Determine the (x, y) coordinate at the center of the cell enclosing the given text.  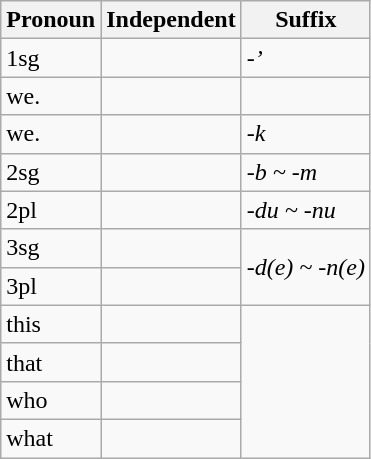
-’ (306, 58)
Independent (171, 20)
Suffix (306, 20)
what (51, 438)
Pronoun (51, 20)
2pl (51, 210)
2sg (51, 172)
who (51, 400)
-b ~ -m (306, 172)
-du ~ -nu (306, 210)
3sg (51, 248)
this (51, 324)
-d(e) ~ -n(e) (306, 267)
1sg (51, 58)
3pl (51, 286)
that (51, 362)
-k (306, 134)
